Determine the (x, y) coordinate at the center of the cell enclosing the given text.  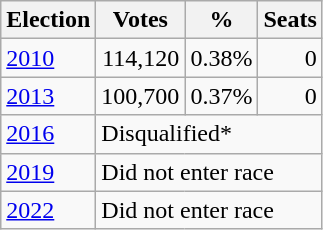
100,700 (140, 96)
0.38% (222, 58)
% (222, 20)
2010 (48, 58)
Election (48, 20)
2013 (48, 96)
Votes (140, 20)
Seats (290, 20)
Disqualified* (210, 134)
0.37% (222, 96)
2019 (48, 172)
114,120 (140, 58)
2016 (48, 134)
2022 (48, 210)
